Determine the (X, Y) coordinate at the center of the cell enclosing the given text.  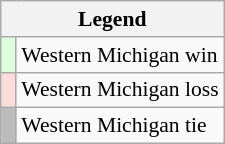
Legend (112, 19)
Western Michigan loss (120, 90)
Western Michigan win (120, 55)
Western Michigan tie (120, 126)
